Extract the [X, Y] coordinate from the center of the cell holding the provided text.  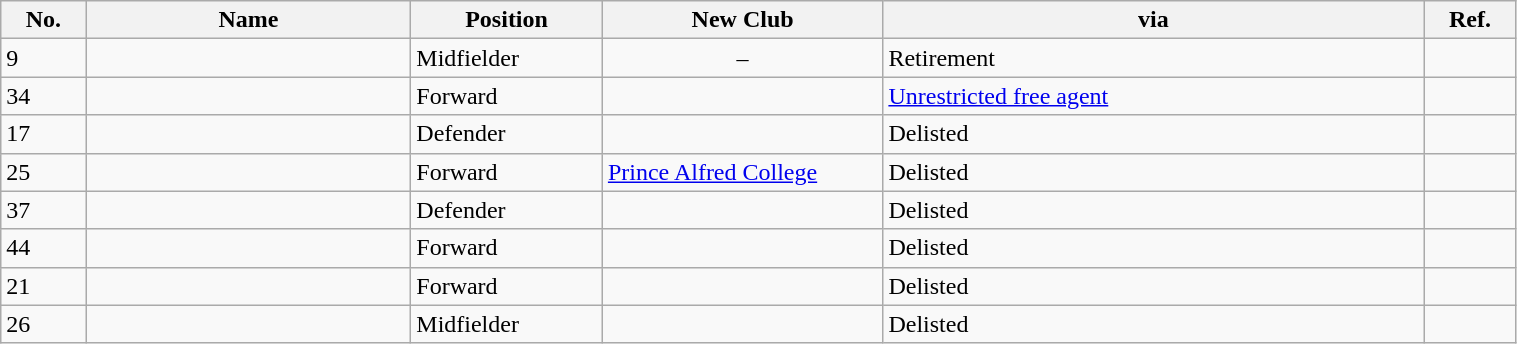
– [742, 58]
25 [44, 172]
17 [44, 134]
44 [44, 248]
New Club [742, 20]
Position [507, 20]
34 [44, 96]
37 [44, 210]
9 [44, 58]
Ref. [1470, 20]
via [1154, 20]
No. [44, 20]
26 [44, 324]
Retirement [1154, 58]
Unrestricted free agent [1154, 96]
Prince Alfred College [742, 172]
21 [44, 286]
Name [248, 20]
